Scan for the cell matching the given text and deliver its [x, y] coordinate at center. 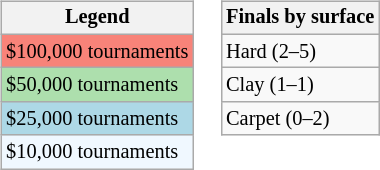
Hard (2–5) [300, 51]
$25,000 tournaments [97, 119]
$50,000 tournaments [97, 85]
Carpet (0–2) [300, 119]
$100,000 tournaments [97, 51]
Clay (1–1) [300, 85]
Finals by surface [300, 18]
Legend [97, 18]
$10,000 tournaments [97, 152]
